Scan for the cell matching the given text and deliver its (x, y) coordinate at center. 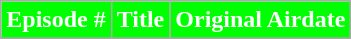
Title (140, 20)
Original Airdate (260, 20)
Episode # (56, 20)
